Pinpoint the cell where the given text exists, returning its [X, Y] midpoint coordinate. 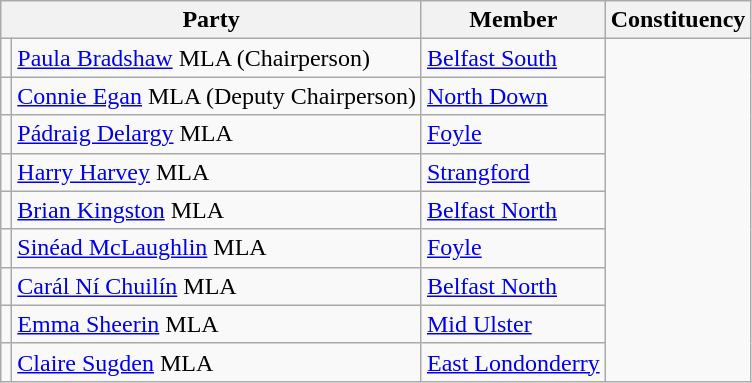
North Down [513, 96]
East Londonderry [513, 362]
Mid Ulster [513, 324]
Paula Bradshaw MLA (Chairperson) [217, 58]
Belfast South [513, 58]
Carál Ní Chuilín MLA [217, 286]
Party [212, 20]
Constituency [678, 20]
Claire Sugden MLA [217, 362]
Connie Egan MLA (Deputy Chairperson) [217, 96]
Pádraig Delargy MLA [217, 134]
Member [513, 20]
Brian Kingston MLA [217, 210]
Harry Harvey MLA [217, 172]
Emma Sheerin MLA [217, 324]
Strangford [513, 172]
Sinéad McLaughlin MLA [217, 248]
